Return (x, y) of the center of cell containing provided text 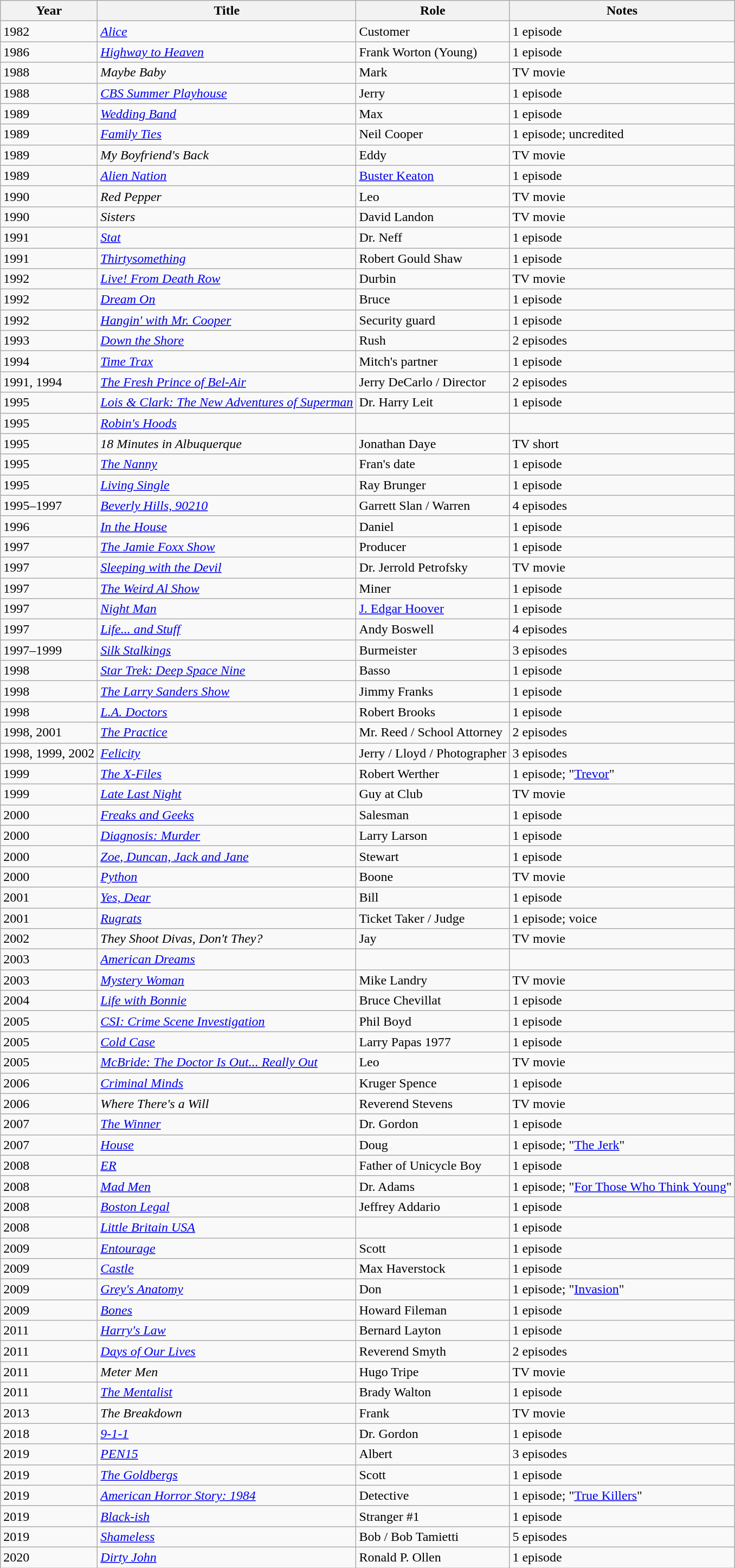
1 episode; "Invasion" (622, 1290)
1997–1999 (49, 650)
Hangin' with Mr. Cooper (227, 320)
Living Single (227, 485)
Customer (433, 31)
ER (227, 1165)
J. Edgar Hoover (433, 609)
Felicity (227, 753)
Bruce (433, 300)
2004 (49, 1001)
Guy at Club (433, 794)
Title (227, 11)
Stat (227, 237)
1996 (49, 526)
Rush (433, 341)
1982 (49, 31)
Durbin (433, 279)
Larry Papas 1977 (433, 1042)
1 episode; uncredited (622, 134)
Life with Bonnie (227, 1001)
Where There's a Will (227, 1104)
Producer (433, 547)
Diagnosis: Murder (227, 835)
L.A. Doctors (227, 712)
Father of Unicycle Boy (433, 1165)
Grey's Anatomy (227, 1290)
Criminal Minds (227, 1083)
1991, 1994 (49, 382)
Mike Landry (433, 980)
Alien Nation (227, 176)
18 Minutes in Albuquerque (227, 444)
Daniel (433, 526)
Bones (227, 1310)
1 episode; voice (622, 918)
1 episode; "The Jerk" (622, 1145)
9-1-1 (227, 1434)
1 episode; "Trevor" (622, 774)
Larry Larson (433, 835)
Life... and Stuff (227, 630)
Mitch's partner (433, 361)
Ray Brunger (433, 485)
Jonathan Daye (433, 444)
Hugo Tripe (433, 1372)
Bruce Chevillat (433, 1001)
Stewart (433, 856)
Reverend Stevens (433, 1104)
Yes, Dear (227, 897)
Lois & Clark: The New Adventures of Superman (227, 403)
House (227, 1145)
Basso (433, 671)
1998, 2001 (49, 733)
American Dreams (227, 960)
1 episode; "True Killers" (622, 1495)
American Horror Story: 1984 (227, 1495)
2013 (49, 1413)
Black-ish (227, 1516)
Dream On (227, 300)
McBride: The Doctor Is Out... Really Out (227, 1062)
Alice (227, 31)
Robert Gould Shaw (433, 258)
2018 (49, 1434)
Salesman (433, 815)
My Boyfriend's Back (227, 155)
Freaks and Geeks (227, 815)
Doug (433, 1145)
Boston Legal (227, 1207)
They Shoot Divas, Don't They? (227, 939)
Maybe Baby (227, 73)
Burmeister (433, 650)
The Nanny (227, 464)
Reverend Smyth (433, 1351)
Family Ties (227, 134)
Detective (433, 1495)
The Mentalist (227, 1392)
CBS Summer Playhouse (227, 93)
Jerry / Lloyd / Photographer (433, 753)
Fran's date (433, 464)
Sisters (227, 217)
TV short (622, 444)
Notes (622, 11)
Entourage (227, 1248)
Mystery Woman (227, 980)
Harry's Law (227, 1331)
Boone (433, 877)
Miner (433, 588)
Jerry (433, 93)
Time Trax (227, 361)
Star Trek: Deep Space Nine (227, 671)
Max (433, 114)
The Weird Al Show (227, 588)
Eddy (433, 155)
Robin's Hoods (227, 423)
Down the Shore (227, 341)
Dr. Jerrold Petrofsky (433, 567)
The Breakdown (227, 1413)
Bernard Layton (433, 1331)
Ticket Taker / Judge (433, 918)
1998, 1999, 2002 (49, 753)
Garrett Slan / Warren (433, 506)
Andy Boswell (433, 630)
Silk Stalkings (227, 650)
Kruger Spence (433, 1083)
Bill (433, 897)
The Goldbergs (227, 1475)
Beverly Hills, 90210 (227, 506)
Dirty John (227, 1557)
Jimmy Franks (433, 691)
Brady Walton (433, 1392)
1 episode; "For Those Who Think Young" (622, 1186)
CSI: Crime Scene Investigation (227, 1021)
David Landon (433, 217)
The Winner (227, 1124)
Python (227, 877)
2020 (49, 1557)
The X-Files (227, 774)
Meter Men (227, 1372)
Sleeping with the Devil (227, 567)
Phil Boyd (433, 1021)
Neil Cooper (433, 134)
Highway to Heaven (227, 52)
The Fresh Prince of Bel-Air (227, 382)
The Practice (227, 733)
Castle (227, 1269)
1993 (49, 341)
Red Pepper (227, 196)
Zoe, Duncan, Jack and Jane (227, 856)
Little Britain USA (227, 1227)
1994 (49, 361)
Mark (433, 73)
Frank Worton (Young) (433, 52)
Jerry DeCarlo / Director (433, 382)
Role (433, 11)
5 episodes (622, 1537)
Late Last Night (227, 794)
Buster Keaton (433, 176)
Robert Brooks (433, 712)
Dr. Neff (433, 237)
Year (49, 11)
Mr. Reed / School Attorney (433, 733)
Dr. Harry Leit (433, 403)
Albert (433, 1454)
Bob / Bob Tamietti (433, 1537)
In the House (227, 526)
Thirtysomething (227, 258)
Security guard (433, 320)
2002 (49, 939)
Live! From Death Row (227, 279)
1995–1997 (49, 506)
Dr. Adams (433, 1186)
Ronald P. Ollen (433, 1557)
Max Haverstock (433, 1269)
Wedding Band (227, 114)
Howard Fileman (433, 1310)
Night Man (227, 609)
The Larry Sanders Show (227, 691)
Jeffrey Addario (433, 1207)
Robert Werther (433, 774)
Mad Men (227, 1186)
Days of Our Lives (227, 1351)
Don (433, 1290)
Cold Case (227, 1042)
1986 (49, 52)
Rugrats (227, 918)
Jay (433, 939)
Stranger #1 (433, 1516)
The Jamie Foxx Show (227, 547)
Frank (433, 1413)
PEN15 (227, 1454)
Shameless (227, 1537)
